Locate the cell with the specified text and output its (x, y) center coordinate. 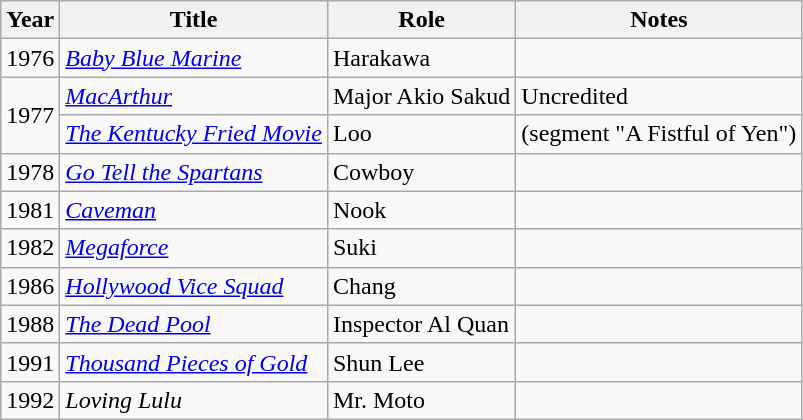
1982 (30, 248)
Thousand Pieces of Gold (194, 362)
Go Tell the Spartans (194, 172)
Hollywood Vice Squad (194, 286)
Chang (421, 286)
1992 (30, 400)
The Dead Pool (194, 324)
1978 (30, 172)
1988 (30, 324)
Mr. Moto (421, 400)
Cowboy (421, 172)
Megaforce (194, 248)
Loving Lulu (194, 400)
Baby Blue Marine (194, 58)
Uncredited (659, 96)
Harakawa (421, 58)
The Kentucky Fried Movie (194, 134)
1991 (30, 362)
1977 (30, 115)
Nook (421, 210)
Role (421, 20)
1976 (30, 58)
Shun Lee (421, 362)
Inspector Al Quan (421, 324)
Year (30, 20)
Notes (659, 20)
1981 (30, 210)
Title (194, 20)
(segment "A Fistful of Yen") (659, 134)
Loo (421, 134)
Caveman (194, 210)
Major Akio Sakud (421, 96)
MacArthur (194, 96)
Suki (421, 248)
1986 (30, 286)
